Output the (x, y) coordinate of the center of the cell containing the given text.  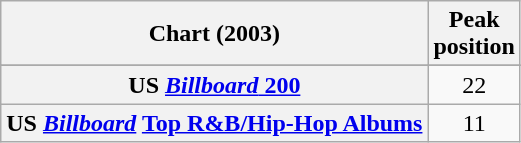
22 (474, 85)
US Billboard 200 (214, 85)
Peakposition (474, 34)
Chart (2003) (214, 34)
US Billboard Top R&B/Hip-Hop Albums (214, 123)
11 (474, 123)
